Scan for the cell matching the given text and deliver its (x, y) coordinate at center. 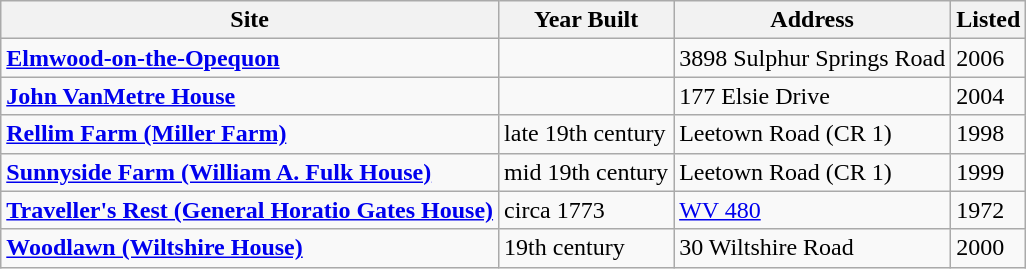
2004 (988, 96)
mid 19th century (586, 172)
late 19th century (586, 134)
Address (812, 20)
Woodlawn (Wiltshire House) (250, 248)
Listed (988, 20)
John VanMetre House (250, 96)
Rellim Farm (Miller Farm) (250, 134)
19th century (586, 248)
2000 (988, 248)
Elmwood-on-the-Opequon (250, 58)
Traveller's Rest (General Horatio Gates House) (250, 210)
177 Elsie Drive (812, 96)
circa 1773 (586, 210)
WV 480 (812, 210)
2006 (988, 58)
1999 (988, 172)
1998 (988, 134)
30 Wiltshire Road (812, 248)
3898 Sulphur Springs Road (812, 58)
Site (250, 20)
1972 (988, 210)
Sunnyside Farm (William A. Fulk House) (250, 172)
Year Built (586, 20)
